Locate the cell with the specified text and output its [X, Y] center coordinate. 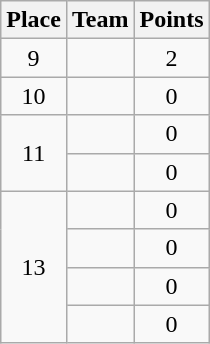
9 [34, 58]
2 [172, 58]
10 [34, 96]
11 [34, 153]
Place [34, 20]
Points [172, 20]
13 [34, 267]
Team [100, 20]
